Determine the (x, y) coordinate at the center of the cell enclosing the given text.  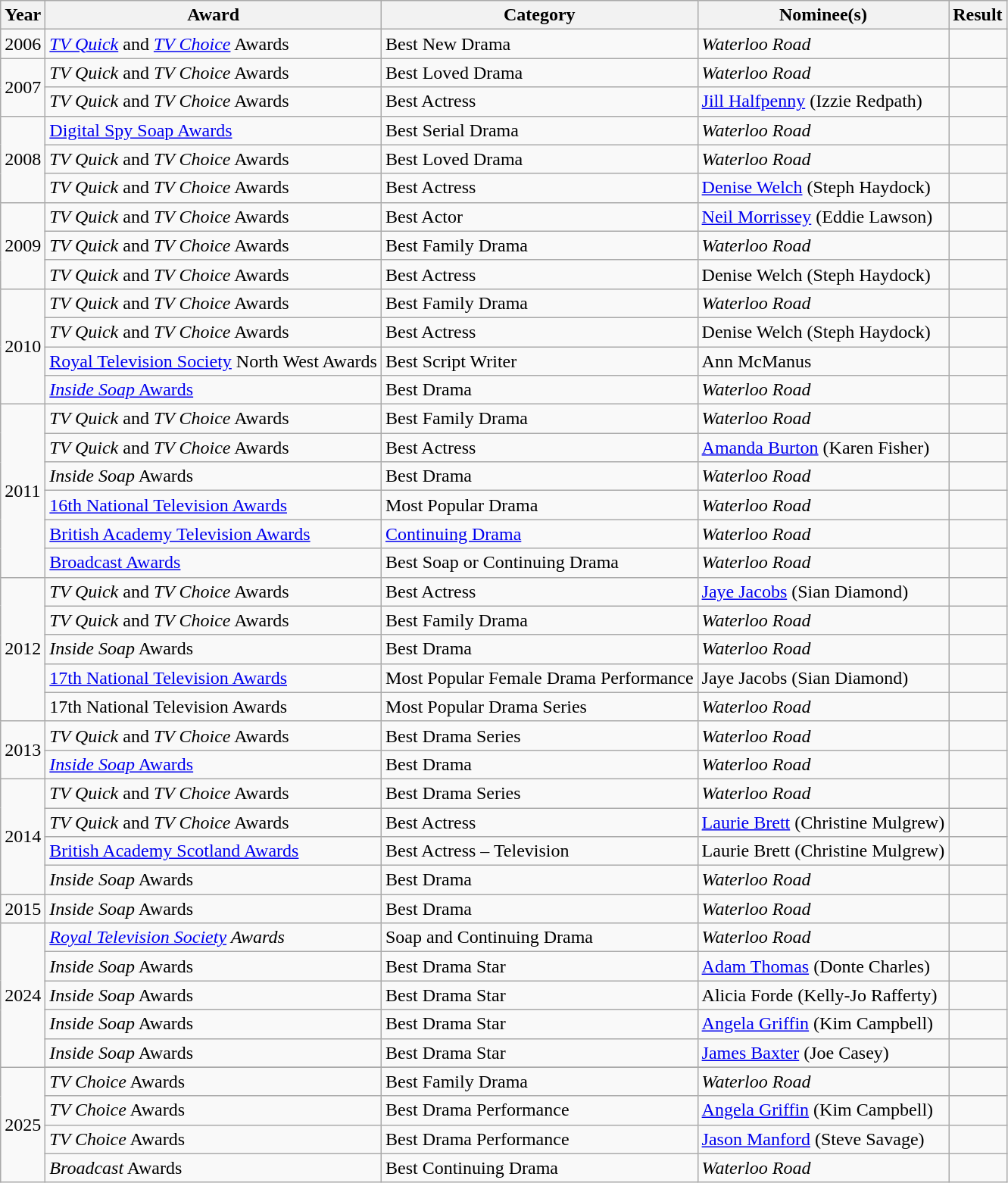
2013 (23, 750)
British Academy Scotland Awards (214, 851)
Most Popular Drama (539, 505)
British Academy Television Awards (214, 534)
2011 (23, 491)
Royal Television Society Awards (214, 938)
Neil Morrissey (Eddie Lawson) (823, 217)
Best Actress – Television (539, 851)
2012 (23, 649)
James Baxter (Joe Casey) (823, 1053)
Best Soap or Continuing Drama (539, 563)
2006 (23, 44)
Adam Thomas (Donte Charles) (823, 966)
2007 (23, 87)
Best Continuing Drama (539, 1168)
2014 (23, 836)
Amanda Burton (Karen Fisher) (823, 448)
Best New Drama (539, 44)
2008 (23, 159)
2025 (23, 1125)
Soap and Continuing Drama (539, 938)
Nominee(s) (823, 15)
Award (214, 15)
Best Script Writer (539, 361)
Ann McManus (823, 361)
Jason Manford (Steve Savage) (823, 1139)
Continuing Drama (539, 534)
Result (978, 15)
2010 (23, 346)
2024 (23, 995)
Jill Halfpenny (Izzie Redpath) (823, 101)
Best Actor (539, 217)
Alicia Forde (Kelly-Jo Rafferty) (823, 995)
Year (23, 15)
Category (539, 15)
2009 (23, 245)
2015 (23, 909)
Most Popular Drama Series (539, 707)
Most Popular Female Drama Performance (539, 678)
16th National Television Awards (214, 505)
Royal Television Society North West Awards (214, 361)
Best Serial Drama (539, 130)
Digital Spy Soap Awards (214, 130)
